Locate the cell with the specified text and output its [X, Y] center coordinate. 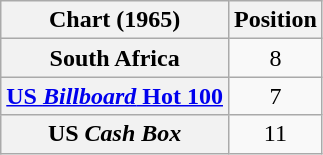
11 [276, 134]
US Cash Box [115, 134]
South Africa [115, 58]
Position [276, 20]
US Billboard Hot 100 [115, 96]
8 [276, 58]
7 [276, 96]
Chart (1965) [115, 20]
